Determine the [x, y] coordinate at the center of the cell enclosing the given text.  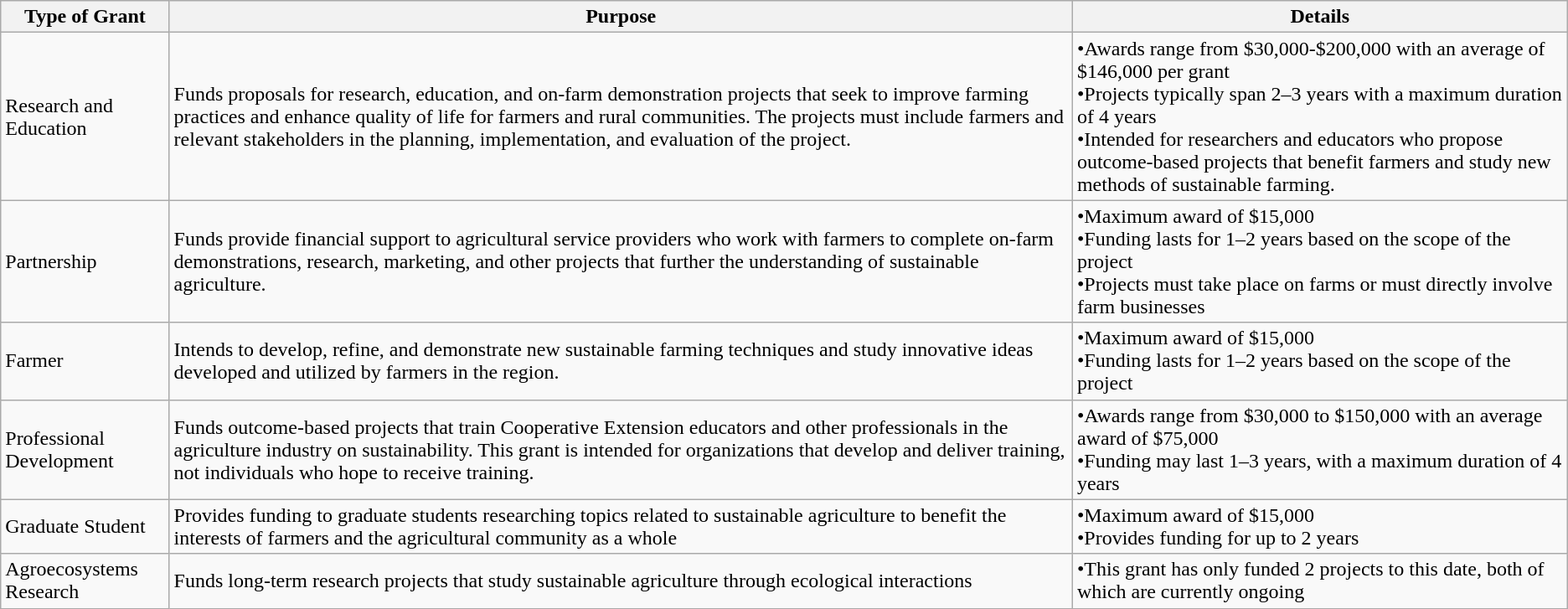
Professional Development [85, 449]
Partnership [85, 261]
Agroecosystems Research [85, 581]
Farmer [85, 361]
Research and Education [85, 116]
•Maximum award of $15,000•Funding lasts for 1–2 years based on the scope of the project [1320, 361]
•Maximum award of $15,000•Provides funding for up to 2 years [1320, 526]
Details [1320, 17]
•Awards range from $30,000 to $150,000 with an average award of $75,000•Funding may last 1–3 years, with a maximum duration of 4 years [1320, 449]
Purpose [621, 17]
Funds long-term research projects that study sustainable agriculture through ecological interactions [621, 581]
Type of Grant [85, 17]
Graduate Student [85, 526]
•This grant has only funded 2 projects to this date, both of which are currently ongoing [1320, 581]
